Return the [x, y] coordinate for the center point of the cell that contains the specified text.  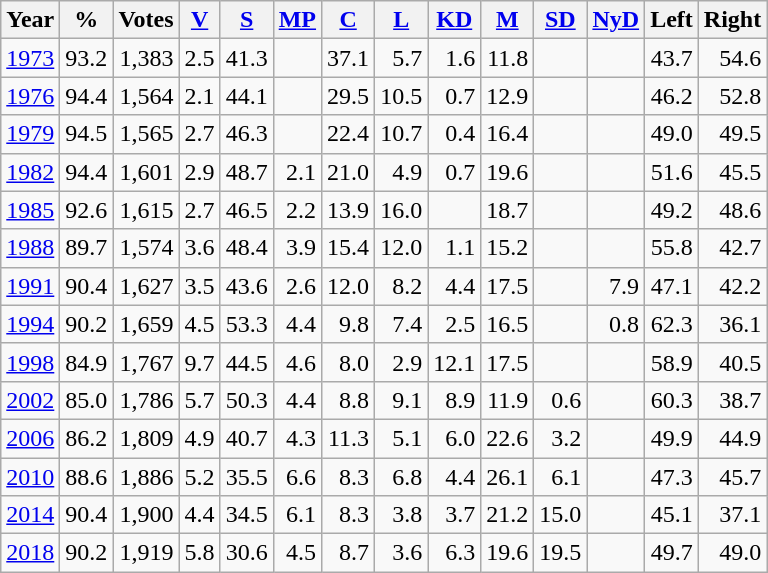
26.1 [508, 477]
1988 [30, 248]
22.6 [508, 438]
NyD [616, 20]
1,565 [146, 134]
6.3 [454, 553]
94.5 [86, 134]
3.9 [297, 248]
1,900 [146, 515]
3.7 [454, 515]
6.8 [402, 477]
60.3 [672, 400]
16.4 [508, 134]
Votes [146, 20]
47.3 [672, 477]
21.0 [348, 172]
86.2 [86, 438]
42.7 [732, 248]
MP [297, 20]
1982 [30, 172]
9.7 [200, 362]
30.6 [246, 553]
1985 [30, 210]
36.1 [732, 324]
46.2 [672, 96]
1,627 [146, 286]
50.3 [246, 400]
1.1 [454, 248]
44.1 [246, 96]
84.9 [86, 362]
2.6 [297, 286]
L [402, 20]
11.8 [508, 58]
2018 [30, 553]
43.6 [246, 286]
2006 [30, 438]
6.6 [297, 477]
C [348, 20]
SD [560, 20]
% [86, 20]
16.5 [508, 324]
8.9 [454, 400]
1,615 [146, 210]
Left [672, 20]
11.3 [348, 438]
1976 [30, 96]
15.0 [560, 515]
1,809 [146, 438]
10.7 [402, 134]
21.2 [508, 515]
2014 [30, 515]
12.9 [508, 96]
8.0 [348, 362]
47.1 [672, 286]
3.2 [560, 438]
38.7 [732, 400]
48.4 [246, 248]
89.7 [86, 248]
22.4 [348, 134]
45.7 [732, 477]
52.8 [732, 96]
44.5 [246, 362]
0.8 [616, 324]
3.5 [200, 286]
2010 [30, 477]
46.5 [246, 210]
42.2 [732, 286]
3.8 [402, 515]
13.9 [348, 210]
49.2 [672, 210]
44.9 [732, 438]
46.3 [246, 134]
49.5 [732, 134]
Year [30, 20]
88.6 [86, 477]
54.6 [732, 58]
1,564 [146, 96]
Right [732, 20]
93.2 [86, 58]
40.5 [732, 362]
45.1 [672, 515]
2.2 [297, 210]
49.9 [672, 438]
5.2 [200, 477]
5.8 [200, 553]
8.8 [348, 400]
34.5 [246, 515]
1,767 [146, 362]
58.9 [672, 362]
1.6 [454, 58]
1,919 [146, 553]
19.5 [560, 553]
V [200, 20]
1,886 [146, 477]
11.9 [508, 400]
1973 [30, 58]
8.7 [348, 553]
1,574 [146, 248]
1,659 [146, 324]
2002 [30, 400]
51.6 [672, 172]
5.1 [402, 438]
92.6 [86, 210]
7.4 [402, 324]
12.1 [454, 362]
1,601 [146, 172]
1,383 [146, 58]
9.8 [348, 324]
7.9 [616, 286]
48.7 [246, 172]
1994 [30, 324]
40.7 [246, 438]
16.0 [402, 210]
8.2 [402, 286]
KD [454, 20]
4.3 [297, 438]
45.5 [732, 172]
10.5 [402, 96]
1998 [30, 362]
S [246, 20]
41.3 [246, 58]
1979 [30, 134]
1,786 [146, 400]
48.6 [732, 210]
6.0 [454, 438]
9.1 [402, 400]
85.0 [86, 400]
1991 [30, 286]
18.7 [508, 210]
0.4 [454, 134]
35.5 [246, 477]
15.4 [348, 248]
62.3 [672, 324]
55.8 [672, 248]
0.6 [560, 400]
M [508, 20]
53.3 [246, 324]
43.7 [672, 58]
29.5 [348, 96]
49.7 [672, 553]
4.6 [297, 362]
15.2 [508, 248]
